Find where the given text appears and provide that cell's center as (x, y) coordinate. 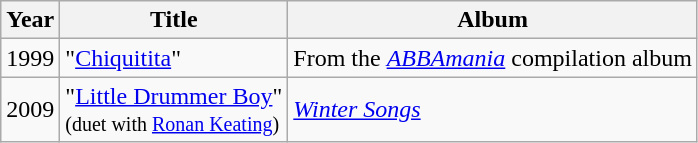
"Chiquitita" (174, 58)
Winter Songs (493, 110)
Year (30, 20)
From the ABBAmania compilation album (493, 58)
Title (174, 20)
"Little Drummer Boy"(duet with Ronan Keating) (174, 110)
Album (493, 20)
2009 (30, 110)
1999 (30, 58)
